Extract the (X, Y) coordinate from the center of the cell holding the provided text.  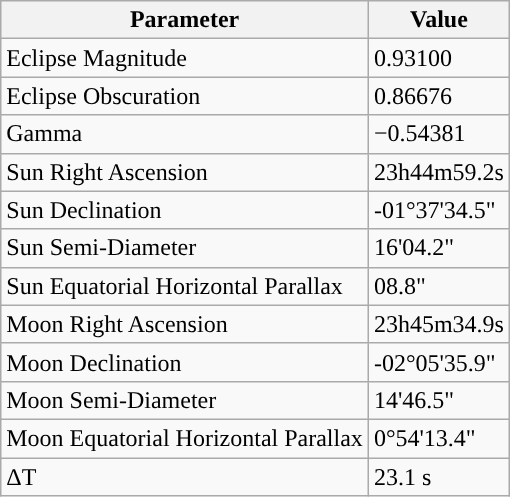
Parameter (185, 20)
0.86676 (438, 96)
23.1 s (438, 477)
Moon Right Ascension (185, 324)
23h44m59.2s (438, 172)
Moon Equatorial Horizontal Parallax (185, 438)
Eclipse Magnitude (185, 58)
16'04.2" (438, 248)
Eclipse Obscuration (185, 96)
23h45m34.9s (438, 324)
Sun Equatorial Horizontal Parallax (185, 286)
Sun Semi-Diameter (185, 248)
Sun Right Ascension (185, 172)
Moon Declination (185, 362)
Gamma (185, 134)
Moon Semi-Diameter (185, 400)
-01°37'34.5" (438, 210)
0°54'13.4" (438, 438)
14'46.5" (438, 400)
Value (438, 20)
ΔT (185, 477)
−0.54381 (438, 134)
-02°05'35.9" (438, 362)
Sun Declination (185, 210)
0.93100 (438, 58)
08.8" (438, 286)
